Detect which cell encompasses the target text, then output its [X, Y] center coordinate. 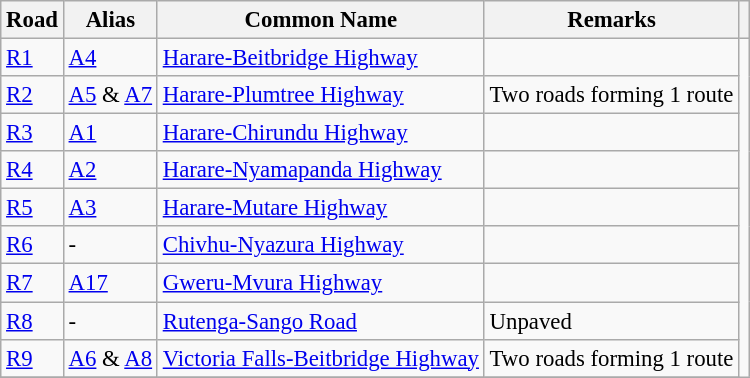
A3 [110, 208]
Alias [110, 20]
A1 [110, 133]
R8 [32, 321]
Victoria Falls-Beitbridge Highway [320, 358]
A5 & A7 [110, 95]
Rutenga-Sango Road [320, 321]
R2 [32, 95]
R6 [32, 245]
A6 & A8 [110, 358]
R1 [32, 58]
Unpaved [611, 321]
Harare-Chirundu Highway [320, 133]
R3 [32, 133]
Road [32, 20]
R9 [32, 358]
A17 [110, 283]
Harare-Plumtree Highway [320, 95]
R5 [32, 208]
R4 [32, 170]
A2 [110, 170]
Common Name [320, 20]
Harare-Beitbridge Highway [320, 58]
Harare-Mutare Highway [320, 208]
Gweru-Mvura Highway [320, 283]
A4 [110, 58]
Harare-Nyamapanda Highway [320, 170]
R7 [32, 283]
Chivhu-Nyazura Highway [320, 245]
Remarks [611, 20]
